Determine the [x, y] coordinate at the center of the cell enclosing the given text.  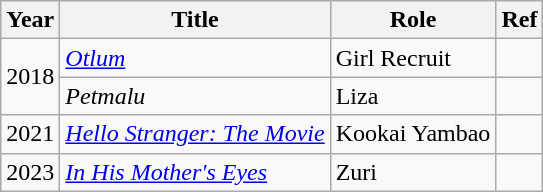
Liza [413, 96]
2018 [30, 77]
Girl Recruit [413, 58]
Zuri [413, 172]
Role [413, 20]
Hello Stranger: The Movie [195, 134]
Ref [520, 20]
In His Mother's Eyes [195, 172]
2021 [30, 134]
Kookai Yambao [413, 134]
Petmalu [195, 96]
Year [30, 20]
Otlum [195, 58]
2023 [30, 172]
Title [195, 20]
